Scan for the cell matching the given text and deliver its [x, y] coordinate at center. 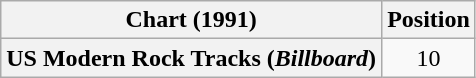
Position [429, 20]
Chart (1991) [192, 20]
US Modern Rock Tracks (Billboard) [192, 58]
10 [429, 58]
